Output the (x, y) coordinate of the center of the cell containing the given text.  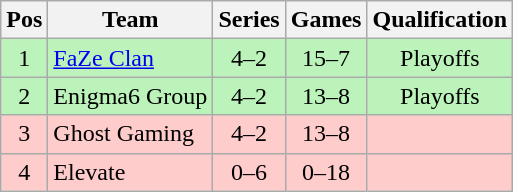
Games (326, 20)
Team (130, 20)
FaZe Clan (130, 58)
15–7 (326, 58)
Series (249, 20)
Ghost Gaming (130, 134)
Enigma6 Group (130, 96)
3 (24, 134)
Qualification (440, 20)
4 (24, 172)
0–6 (249, 172)
Elevate (130, 172)
1 (24, 58)
Pos (24, 20)
2 (24, 96)
0–18 (326, 172)
